Search for the cell housing the specified text and yield its [X, Y] center coordinate. 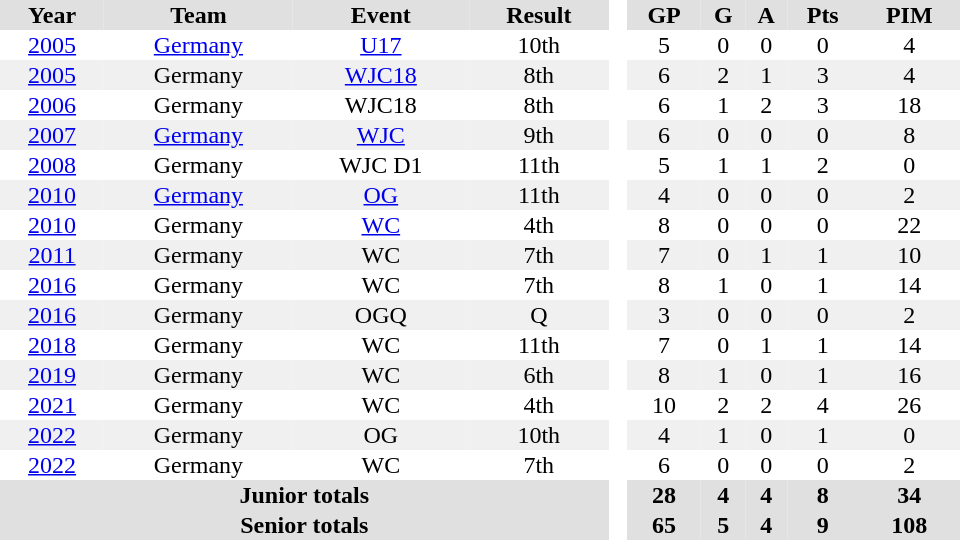
2011 [52, 255]
WJC D1 [381, 165]
9 [822, 525]
Q [539, 315]
Year [52, 15]
Event [381, 15]
2007 [52, 135]
WJC [381, 135]
2019 [52, 375]
6th [539, 375]
34 [909, 495]
U17 [381, 45]
65 [664, 525]
9th [539, 135]
Result [539, 15]
2018 [52, 345]
26 [909, 405]
2021 [52, 405]
Junior totals [304, 495]
G [723, 15]
Pts [822, 15]
Senior totals [304, 525]
28 [664, 495]
22 [909, 225]
18 [909, 105]
2006 [52, 105]
GP [664, 15]
16 [909, 375]
2008 [52, 165]
A [766, 15]
PIM [909, 15]
Team [198, 15]
108 [909, 525]
OGQ [381, 315]
